Return [x, y] of the center of cell containing provided text 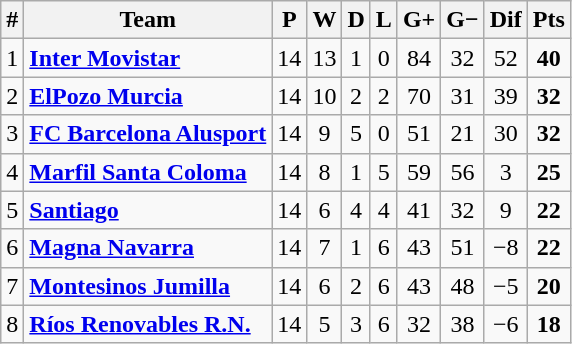
25 [548, 172]
Marfil Santa Coloma [148, 172]
10 [324, 96]
Dif [506, 20]
G− [462, 20]
−5 [506, 286]
30 [506, 134]
84 [418, 58]
W [324, 20]
D [356, 20]
G+ [418, 20]
−8 [506, 248]
39 [506, 96]
L [384, 20]
41 [418, 210]
Ríos Renovables R.N. [148, 324]
Magna Navarra [148, 248]
59 [418, 172]
P [290, 20]
48 [462, 286]
31 [462, 96]
−6 [506, 324]
56 [462, 172]
Montesinos Jumilla [148, 286]
70 [418, 96]
52 [506, 58]
ElPozo Murcia [148, 96]
18 [548, 324]
Pts [548, 20]
13 [324, 58]
Team [148, 20]
FC Barcelona Alusport [148, 134]
38 [462, 324]
40 [548, 58]
20 [548, 286]
Inter Movistar [148, 58]
21 [462, 134]
Santiago [148, 210]
# [12, 20]
